Extract the (x, y) coordinate from the center of the cell holding the provided text.  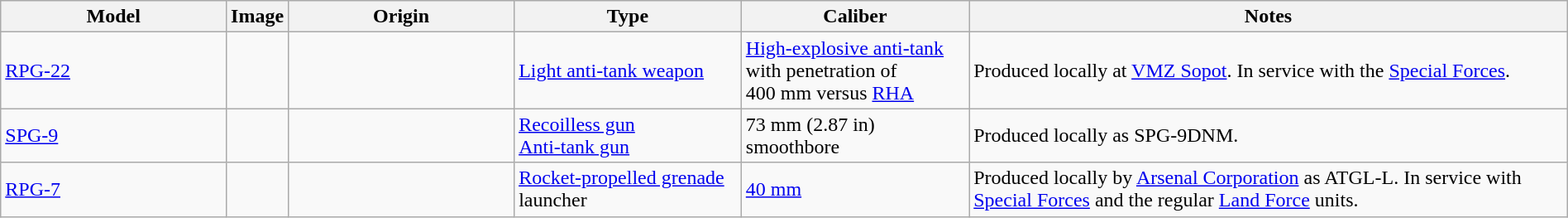
Caliber (855, 17)
Produced locally at VMZ Sopot. In service with the Special Forces. (1269, 70)
Rocket-propelled grenade launcher (629, 189)
Light anti-tank weapon (629, 70)
High-explosive anti-tank with penetration of 400 mm versus RHA (855, 70)
RPG-22 (114, 70)
Recoilless gunAnti-tank gun (629, 136)
Image (258, 17)
40 mm (855, 189)
RPG-7 (114, 189)
Produced locally by Arsenal Corporation as ATGL-L. In service with Special Forces and the regular Land Force units. (1269, 189)
Type (629, 17)
SPG-9 (114, 136)
73 mm (2.87 in) smoothbore (855, 136)
Model (114, 17)
Produced locally as SPG-9DNM. (1269, 136)
Origin (402, 17)
Notes (1269, 17)
